Capture the cell that displays the provided text and extract its [x, y] central coordinate. 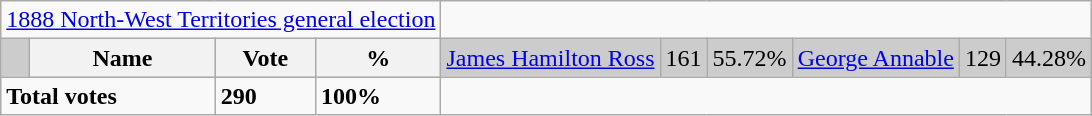
1888 North-West Territories general election [221, 20]
George Annable [876, 58]
129 [982, 58]
100% [378, 96]
James Hamilton Ross [550, 58]
290 [265, 96]
161 [684, 58]
55.72% [750, 58]
44.28% [1048, 58]
Total votes [108, 96]
Vote [265, 58]
% [378, 58]
Name [123, 58]
